For the text-containing cell, return its midpoint in [X, Y] coordinate format. 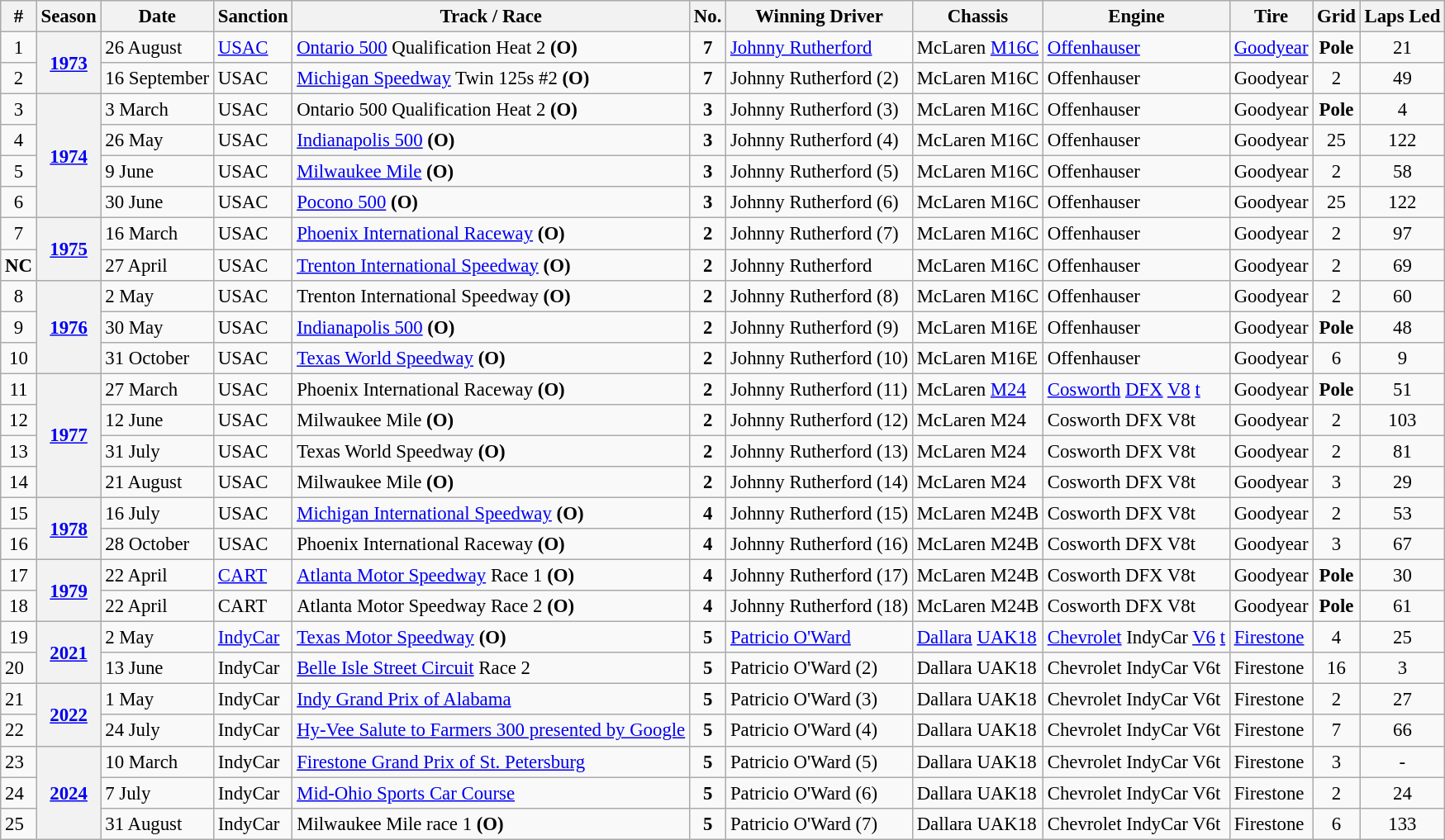
Winning Driver [820, 17]
1976 [69, 327]
Johnny Rutherford (3) [820, 110]
NC [19, 265]
Chevrolet IndyCar V6 t [1136, 638]
48 [1402, 327]
61 [1402, 606]
30 [1402, 576]
Johnny Rutherford (17) [820, 576]
Atlanta Motor Speedway Race 2 (O) [491, 606]
Cosworth DFX V8 t [1136, 389]
133 [1402, 823]
Tire [1271, 17]
2022 [69, 715]
1978 [69, 529]
Atlanta Motor Speedway Race 1 (O) [491, 576]
Johnny Rutherford (12) [820, 420]
103 [1402, 420]
12 [19, 420]
Firestone Grand Prix of St. Petersburg [491, 762]
18 [19, 606]
7 July [157, 793]
1 [19, 48]
Hy-Vee Salute to Farmers 300 presented by Google [491, 731]
8 [19, 296]
2024 [69, 793]
60 [1402, 296]
26 August [157, 48]
16 March [157, 234]
1975 [69, 249]
# [19, 17]
97 [1402, 234]
58 [1402, 172]
10 [19, 358]
19 [19, 638]
23 [19, 762]
27 March [157, 389]
15 [19, 513]
Grid [1337, 17]
67 [1402, 544]
Laps Led [1402, 17]
29 [1402, 482]
31 October [157, 358]
Patricio O'Ward (4) [820, 731]
21 August [157, 482]
1 May [157, 700]
13 June [157, 668]
11 [19, 389]
10 March [157, 762]
Johnny Rutherford (2) [820, 78]
Indy Grand Prix of Alabama [491, 700]
Patricio O'Ward (7) [820, 823]
Belle Isle Street Circuit Race 2 [491, 668]
14 [19, 482]
30 May [157, 327]
9 June [157, 172]
Johnny Rutherford (4) [820, 140]
Johnny Rutherford (16) [820, 544]
20 [19, 668]
31 July [157, 451]
Patricio O'Ward [820, 638]
1974 [69, 156]
Pocono 500 (O) [491, 202]
12 June [157, 420]
Patricio O'Ward (6) [820, 793]
Engine [1136, 17]
1973 [69, 63]
22 [19, 731]
Track / Race [491, 17]
Johnny Rutherford (18) [820, 606]
Sanction [253, 17]
Chassis [977, 17]
49 [1402, 78]
Patricio O'Ward (2) [820, 668]
26 May [157, 140]
Season [69, 17]
Johnny Rutherford (8) [820, 296]
31 August [157, 823]
Johnny Rutherford (13) [820, 451]
27 [1402, 700]
27 April [157, 265]
- [1402, 762]
Milwaukee Mile race 1 (O) [491, 823]
16 July [157, 513]
Johnny Rutherford (7) [820, 234]
53 [1402, 513]
Patricio O'Ward (3) [820, 700]
Mid-Ohio Sports Car Course [491, 793]
Johnny Rutherford (5) [820, 172]
66 [1402, 731]
Johnny Rutherford (10) [820, 358]
1977 [69, 435]
Johnny Rutherford (11) [820, 389]
Patricio O'Ward (5) [820, 762]
13 [19, 451]
Johnny Rutherford (14) [820, 482]
16 September [157, 78]
51 [1402, 389]
81 [1402, 451]
Johnny Rutherford (6) [820, 202]
3 March [157, 110]
Date [157, 17]
No. [708, 17]
Johnny Rutherford (9) [820, 327]
Texas Motor Speedway (O) [491, 638]
1979 [69, 591]
30 June [157, 202]
2021 [69, 653]
24 July [157, 731]
Johnny Rutherford (15) [820, 513]
69 [1402, 265]
Michigan International Speedway (O) [491, 513]
28 October [157, 544]
17 [19, 576]
Michigan Speedway Twin 125s #2 (O) [491, 78]
